Find where the given text appears and provide that cell's center as (X, Y) coordinate. 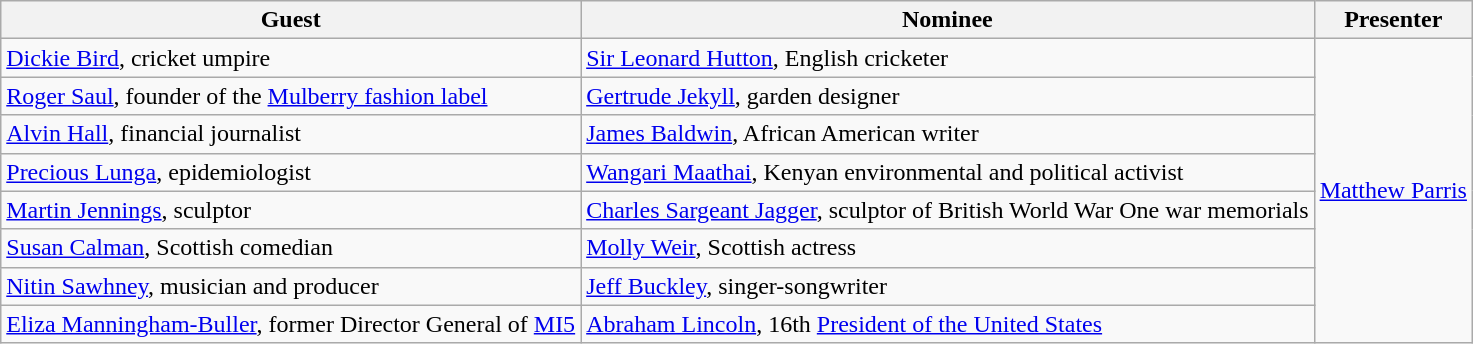
Wangari Maathai, Kenyan environmental and political activist (948, 172)
Gertrude Jekyll, garden designer (948, 96)
Eliza Manningham-Buller, former Director General of MI5 (291, 324)
Abraham Lincoln, 16th President of the United States (948, 324)
Charles Sargeant Jagger, sculptor of British World War One war memorials (948, 210)
Nitin Sawhney, musician and producer (291, 286)
Sir Leonard Hutton, English cricketer (948, 58)
Presenter (1393, 20)
Dickie Bird, cricket umpire (291, 58)
Alvin Hall, financial journalist (291, 134)
Guest (291, 20)
Roger Saul, founder of the Mulberry fashion label (291, 96)
Matthew Parris (1393, 191)
James Baldwin, African American writer (948, 134)
Jeff Buckley, singer-songwriter (948, 286)
Precious Lunga, epidemiologist (291, 172)
Molly Weir, Scottish actress (948, 248)
Susan Calman, Scottish comedian (291, 248)
Nominee (948, 20)
Martin Jennings, sculptor (291, 210)
